Find where the given text appears and provide that cell's center as (X, Y) coordinate. 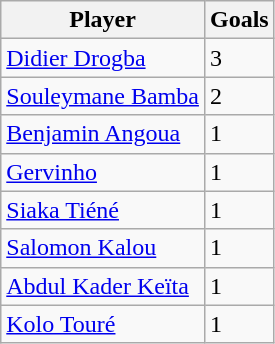
Kolo Touré (103, 324)
Salomon Kalou (103, 248)
Souleymane Bamba (103, 96)
Goals (239, 20)
Player (103, 20)
Didier Drogba (103, 58)
Siaka Tiéné (103, 210)
2 (239, 96)
3 (239, 58)
Gervinho (103, 172)
Abdul Kader Keïta (103, 286)
Benjamin Angoua (103, 134)
